Search for the cell housing the specified text and yield its [x, y] center coordinate. 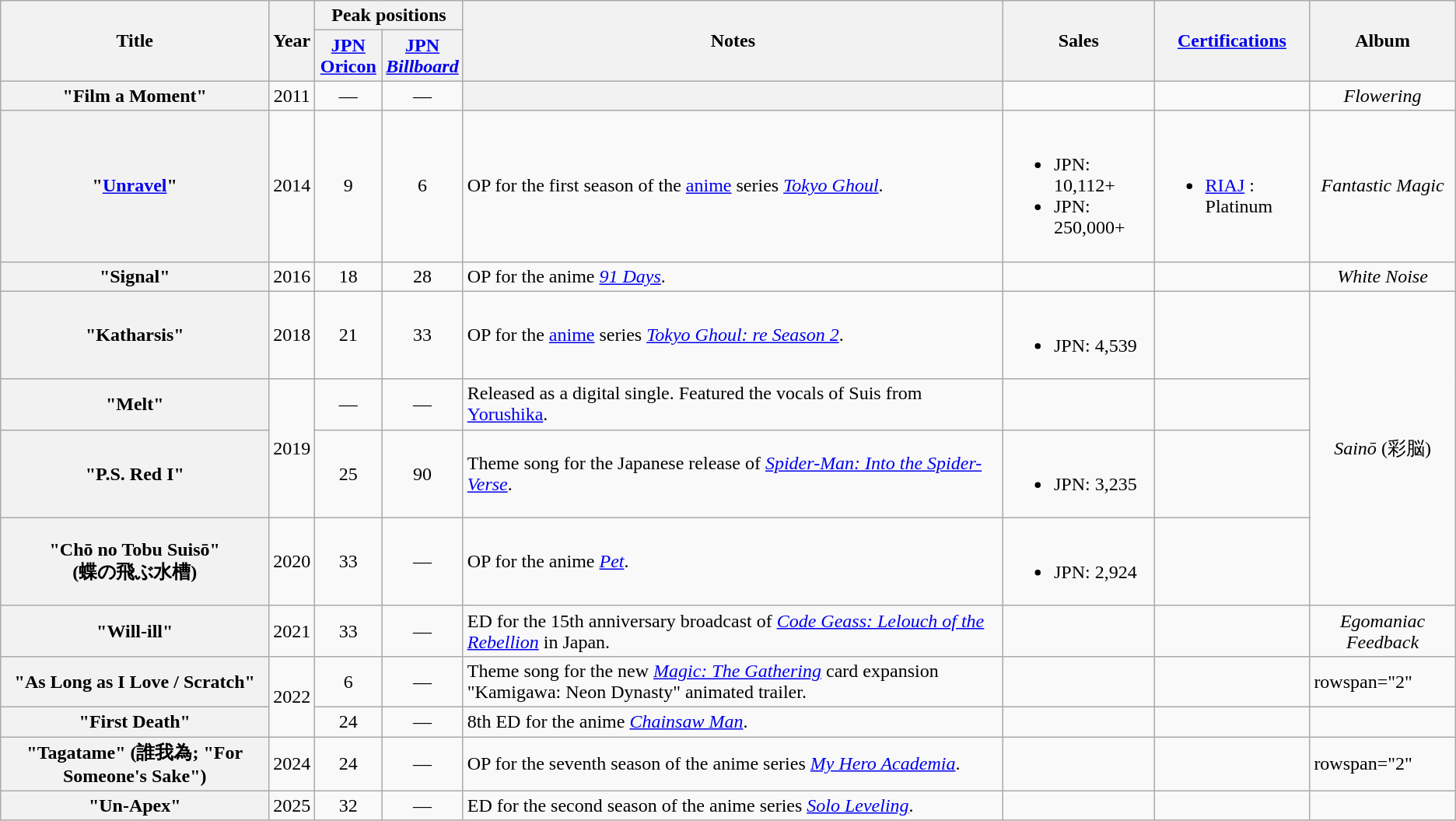
ED for the 15th anniversary broadcast of Code Geass: Lelouch of the Rebellion in Japan. [733, 630]
JPN: 10,112+ JPN: 250,000+ [1078, 186]
2011 [292, 96]
Year [292, 40]
"Chō no Tobu Suisō"(蝶の飛ぶ水槽) [135, 562]
OP for the anime series Tokyo Ghoul: re Season 2. [733, 335]
Certifications [1232, 40]
Title [135, 40]
2025 [292, 805]
2019 [292, 448]
Theme song for the Japanese release of Spider-Man: Into the Spider-Verse. [733, 473]
ED for the second season of the anime series Solo Leveling. [733, 805]
JPN: 2,924 [1078, 562]
"Melt" [135, 405]
"Signal" [135, 276]
OP for the seventh season of the anime series My Hero Academia. [733, 763]
"P.S. Red I" [135, 473]
"Un-Apex" [135, 805]
JPN Billboard [422, 56]
32 [348, 805]
OP for the anime Pet. [733, 562]
Released as a digital single. Featured the vocals of Suis from Yorushika. [733, 405]
2018 [292, 335]
9 [348, 186]
"As Long as I Love / Scratch" [135, 682]
2014 [292, 186]
Notes [733, 40]
2024 [292, 763]
2022 [292, 696]
2016 [292, 276]
Sales [1078, 40]
Album [1383, 40]
18 [348, 276]
JPN Oricon [348, 56]
Peak positions [389, 16]
"Film a Moment" [135, 96]
Sainō (彩脳) [1383, 448]
Theme song for the new Magic: The Gathering card expansion "Kamigawa: Neon Dynasty" animated trailer. [733, 682]
Flowering [1383, 96]
"Katharsis" [135, 335]
2021 [292, 630]
"Tagatame" (誰我為; "For Someone's Sake") [135, 763]
White Noise [1383, 276]
RIAJ : Platinum [1232, 186]
"Unravel" [135, 186]
"Will-ill" [135, 630]
28 [422, 276]
OP for the first season of the anime series Tokyo Ghoul. [733, 186]
Fantastic Magic [1383, 186]
JPN: 4,539 [1078, 335]
Egomaniac Feedback [1383, 630]
OP for the anime 91 Days. [733, 276]
8th ED for the anime Chainsaw Man. [733, 721]
"First Death" [135, 721]
JPN: 3,235 [1078, 473]
21 [348, 335]
2020 [292, 562]
25 [348, 473]
90 [422, 473]
